Return the (X, Y) coordinate for the center point of the cell that contains the specified text.  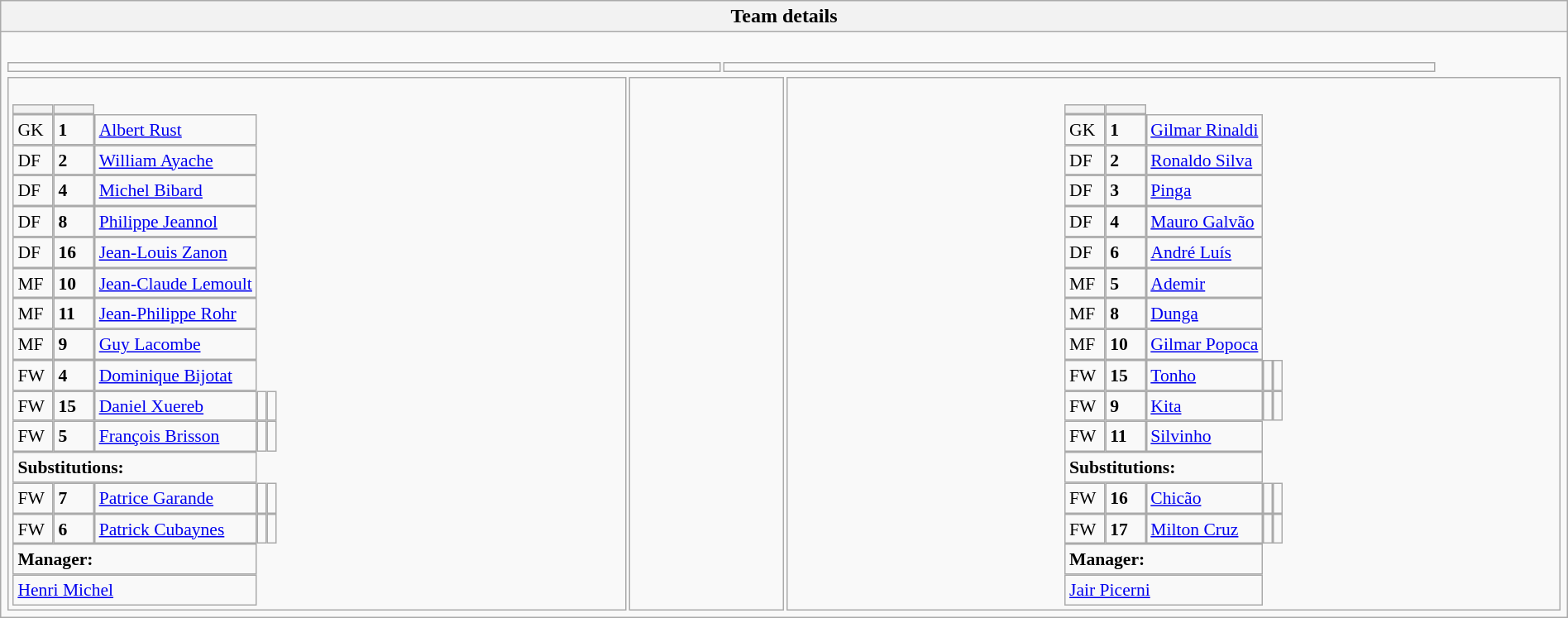
Chicão (1204, 498)
André Luís (1204, 252)
Tonho (1204, 376)
Guy Lacombe (175, 344)
17 (1125, 528)
François Brisson (175, 437)
Michel Bibard (175, 190)
Pinga (1204, 190)
Dominique Bijotat (175, 376)
Ronaldo Silva (1204, 160)
7 (74, 498)
Patrice Garande (175, 498)
Henri Michel (136, 591)
Jean-Claude Lemoult (175, 283)
Gilmar Popoca (1204, 344)
Albert Rust (175, 129)
Philippe Jeannol (175, 222)
Kita (1204, 405)
Mauro Galvão (1204, 222)
Gilmar Rinaldi (1204, 129)
Silvinho (1204, 437)
Patrick Cubaynes (175, 528)
Jean-Louis Zanon (175, 252)
3 (1125, 190)
Daniel Xuereb (175, 405)
Team details (784, 17)
William Ayache (175, 160)
Jair Picerni (1164, 591)
Ademir (1204, 283)
Milton Cruz (1204, 528)
Dunga (1204, 314)
Jean-Philippe Rohr (175, 314)
